Pinpoint the cell where the given text exists, returning its [x, y] midpoint coordinate. 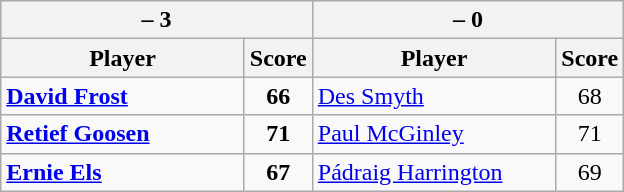
Pádraig Harrington [434, 172]
66 [278, 96]
67 [278, 172]
Ernie Els [123, 172]
– 0 [468, 20]
David Frost [123, 96]
– 3 [157, 20]
68 [590, 96]
Paul McGinley [434, 134]
Des Smyth [434, 96]
Retief Goosen [123, 134]
69 [590, 172]
